Locate the cell with the specified text and output its [X, Y] center coordinate. 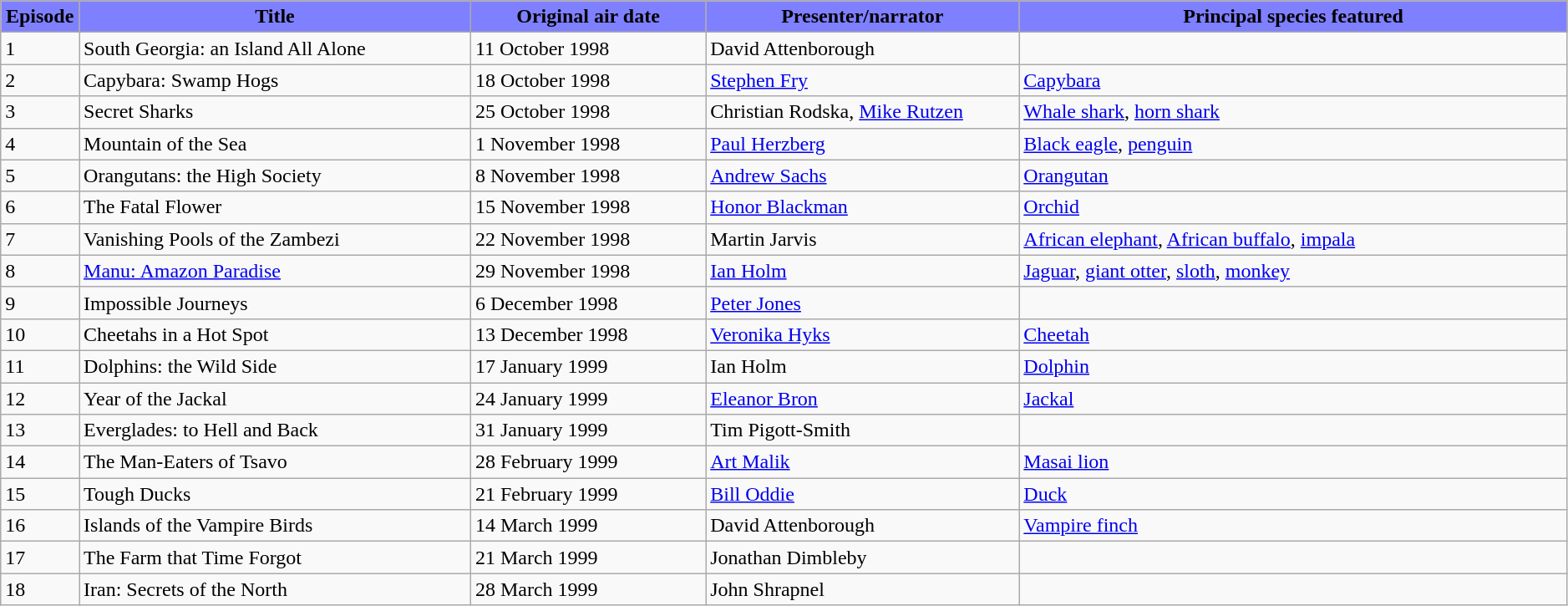
Original air date [588, 17]
Vanishing Pools of the Zambezi [276, 239]
21 March 1999 [588, 558]
31 January 1999 [588, 430]
Christian Rodska, Mike Rutzen [862, 112]
6 December 1998 [588, 303]
Whale shark, horn shark [1293, 112]
Peter Jones [862, 303]
17 January 1999 [588, 366]
22 November 1998 [588, 239]
7 [40, 239]
Episode [40, 17]
Andrew Sachs [862, 176]
Capybara: Swamp Hogs [276, 80]
Bill Oddie [862, 494]
Principal species featured [1293, 17]
4 [40, 144]
18 [40, 589]
Dolphins: the Wild Side [276, 366]
Secret Sharks [276, 112]
Tim Pigott-Smith [862, 430]
The Farm that Time Forgot [276, 558]
Duck [1293, 494]
Impossible Journeys [276, 303]
Martin Jarvis [862, 239]
2 [40, 80]
Jackal [1293, 399]
Presenter/narrator [862, 17]
Manu: Amazon Paradise [276, 271]
11 [40, 366]
Black eagle, penguin [1293, 144]
9 [40, 303]
13 [40, 430]
Iran: Secrets of the North [276, 589]
Everglades: to Hell and Back [276, 430]
Orchid [1293, 207]
Year of the Jackal [276, 399]
3 [40, 112]
Cheetah [1293, 334]
5 [40, 176]
11 October 1998 [588, 48]
25 October 1998 [588, 112]
Title [276, 17]
Stephen Fry [862, 80]
13 December 1998 [588, 334]
South Georgia: an Island All Alone [276, 48]
24 January 1999 [588, 399]
29 November 1998 [588, 271]
The Man-Eaters of Tsavo [276, 462]
Tough Ducks [276, 494]
12 [40, 399]
15 November 1998 [588, 207]
Masai lion [1293, 462]
African elephant, African buffalo, impala [1293, 239]
Dolphin [1293, 366]
The Fatal Flower [276, 207]
Islands of the Vampire Birds [276, 526]
Veronika Hyks [862, 334]
1 November 1998 [588, 144]
1 [40, 48]
John Shrapnel [862, 589]
Orangutan [1293, 176]
17 [40, 558]
21 February 1999 [588, 494]
28 March 1999 [588, 589]
Mountain of the Sea [276, 144]
15 [40, 494]
Vampire finch [1293, 526]
16 [40, 526]
Jaguar, giant otter, sloth, monkey [1293, 271]
28 February 1999 [588, 462]
Eleanor Bron [862, 399]
Orangutans: the High Society [276, 176]
Honor Blackman [862, 207]
14 [40, 462]
14 March 1999 [588, 526]
Paul Herzberg [862, 144]
Jonathan Dimbleby [862, 558]
8 November 1998 [588, 176]
18 October 1998 [588, 80]
10 [40, 334]
Art Malik [862, 462]
8 [40, 271]
Cheetahs in a Hot Spot [276, 334]
6 [40, 207]
Capybara [1293, 80]
